Find where the given text appears and provide that cell's center as [X, Y] coordinate. 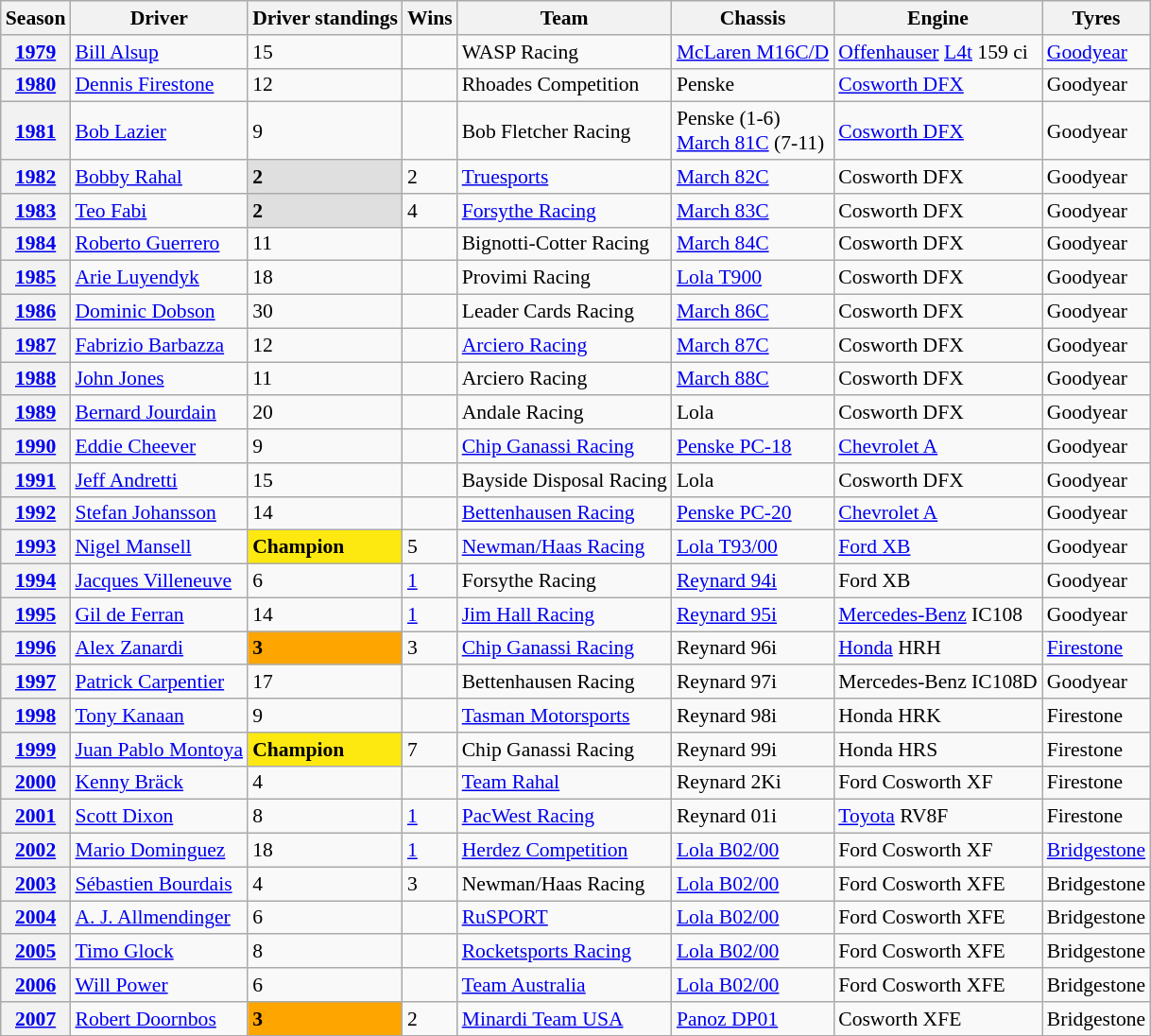
John Jones [159, 379]
Honda HRK [937, 716]
Mercedes-Benz IC108 [937, 614]
Bignotti-Cotter Racing [565, 244]
1994 [36, 581]
Tony Kanaan [159, 716]
Teo Fabi [159, 211]
20 [325, 413]
Bernard Jourdain [159, 413]
2002 [36, 851]
Wins [430, 18]
1997 [36, 682]
2006 [36, 985]
PacWest Racing [565, 817]
March 84C [752, 244]
Alex Zanardi [159, 648]
March 88C [752, 379]
Andale Racing [565, 413]
Herdez Competition [565, 851]
Team Rahal [565, 783]
Dennis Firestone [159, 85]
Fabrizio Barbazza [159, 345]
Jacques Villeneuve [159, 581]
Reynard 95i [752, 614]
Penske PC-18 [752, 446]
2004 [36, 918]
Roberto Guerrero [159, 244]
Minardi Team USA [565, 1019]
Reynard 94i [752, 581]
Driver standings [325, 18]
Driver [159, 18]
Jim Hall Racing [565, 614]
1999 [36, 750]
1982 [36, 177]
March 86C [752, 312]
Gil de Ferran [159, 614]
Engine [937, 18]
March 87C [752, 345]
Robert Doornbos [159, 1019]
RuSPORT [565, 918]
Scott Dixon [159, 817]
Stefan Johansson [159, 513]
Nigel Mansell [159, 547]
March 83C [752, 211]
Chassis [752, 18]
7 [430, 750]
Tyres [1096, 18]
Leader Cards Racing [565, 312]
Jeff Andretti [159, 480]
Offenhauser L4t 159 ci [937, 52]
March 82C [752, 177]
1993 [36, 547]
1981 [36, 130]
1991 [36, 480]
2003 [36, 884]
1980 [36, 85]
2000 [36, 783]
Penske PC-20 [752, 513]
1995 [36, 614]
1992 [36, 513]
A. J. Allmendinger [159, 918]
Sébastien Bourdais [159, 884]
Eddie Cheever [159, 446]
Panoz DP01 [752, 1019]
Bayside Disposal Racing [565, 480]
Reynard 01i [752, 817]
WASP Racing [565, 52]
30 [325, 312]
1985 [36, 278]
Reynard 98i [752, 716]
2005 [36, 952]
Tasman Motorsports [565, 716]
Timo Glock [159, 952]
Reynard 99i [752, 750]
Reynard 96i [752, 648]
Provimi Racing [565, 278]
Toyota RV8F [937, 817]
Rocketsports Racing [565, 952]
Cosworth XFE [937, 1019]
1998 [36, 716]
Mercedes-Benz IC108D [937, 682]
Bob Lazier [159, 130]
1988 [36, 379]
1987 [36, 345]
Arie Luyendyk [159, 278]
Patrick Carpentier [159, 682]
Season [36, 18]
1990 [36, 446]
1986 [36, 312]
Will Power [159, 985]
1989 [36, 413]
1996 [36, 648]
Bill Alsup [159, 52]
1979 [36, 52]
Team [565, 18]
Team Australia [565, 985]
Lola T900 [752, 278]
1983 [36, 211]
Reynard 97i [752, 682]
Truesports [565, 177]
Bobby Rahal [159, 177]
1984 [36, 244]
Juan Pablo Montoya [159, 750]
Honda HRS [937, 750]
Penske [752, 85]
Kenny Bräck [159, 783]
Mario Dominguez [159, 851]
Bob Fletcher Racing [565, 130]
2001 [36, 817]
Honda HRH [937, 648]
17 [325, 682]
Rhoades Competition [565, 85]
Reynard 2Ki [752, 783]
Lola T93/00 [752, 547]
2007 [36, 1019]
Dominic Dobson [159, 312]
McLaren M16C/D [752, 52]
5 [430, 547]
Penske (1-6) March 81C (7-11) [752, 130]
